Return the [x, y] coordinate for the center point of the cell that contains the specified text.  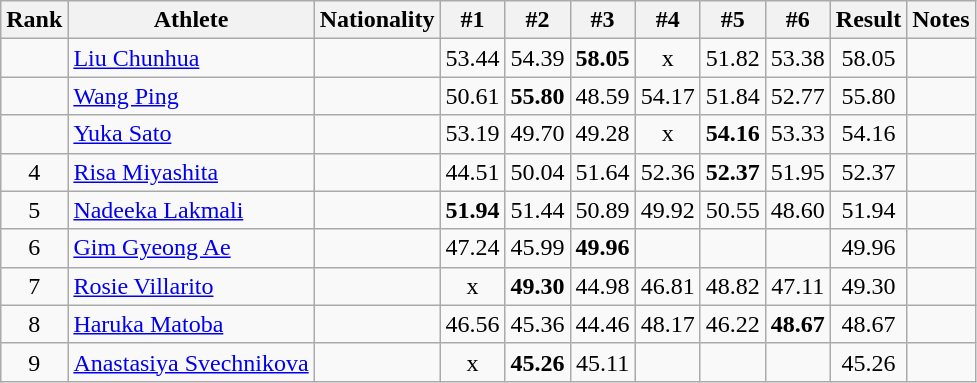
Athlete [191, 20]
Notes [941, 20]
46.22 [732, 324]
52.77 [798, 96]
51.84 [732, 96]
48.82 [732, 286]
50.89 [602, 210]
51.44 [538, 210]
53.38 [798, 58]
4 [34, 172]
8 [34, 324]
6 [34, 248]
51.64 [602, 172]
#5 [732, 20]
Rank [34, 20]
52.36 [668, 172]
Liu Chunhua [191, 58]
Wang Ping [191, 96]
Yuka Sato [191, 134]
53.33 [798, 134]
47.11 [798, 286]
45.99 [538, 248]
50.61 [472, 96]
49.28 [602, 134]
47.24 [472, 248]
48.59 [602, 96]
Result [868, 20]
49.70 [538, 134]
#6 [798, 20]
Rosie Villarito [191, 286]
48.60 [798, 210]
45.36 [538, 324]
Nationality [377, 20]
51.95 [798, 172]
#1 [472, 20]
7 [34, 286]
Gim Gyeong Ae [191, 248]
5 [34, 210]
53.19 [472, 134]
50.55 [732, 210]
53.44 [472, 58]
#4 [668, 20]
#2 [538, 20]
48.17 [668, 324]
9 [34, 362]
44.46 [602, 324]
46.81 [668, 286]
#3 [602, 20]
44.98 [602, 286]
51.82 [732, 58]
54.39 [538, 58]
54.17 [668, 96]
49.92 [668, 210]
Nadeeka Lakmali [191, 210]
Risa Miyashita [191, 172]
Haruka Matoba [191, 324]
44.51 [472, 172]
50.04 [538, 172]
45.11 [602, 362]
46.56 [472, 324]
Anastasiya Svechnikova [191, 362]
